Detect which cell encompasses the target text, then output its (X, Y) center coordinate. 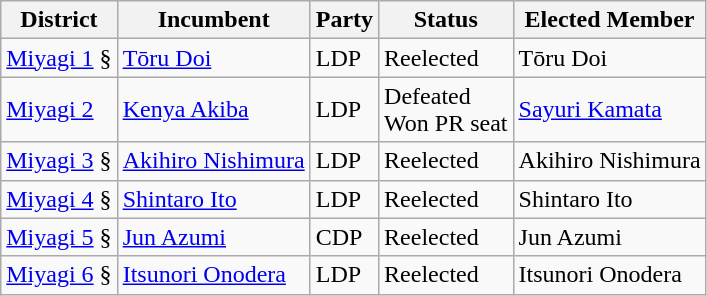
District (59, 20)
DefeatedWon PR seat (446, 110)
Miyagi 4 § (59, 199)
Kenya Akiba (214, 110)
Miyagi 5 § (59, 237)
Elected Member (610, 20)
CDP (344, 237)
Miyagi 3 § (59, 161)
Miyagi 2 (59, 110)
Party (344, 20)
Incumbent (214, 20)
Miyagi 1 § (59, 58)
Miyagi 6 § (59, 275)
Sayuri Kamata (610, 110)
Status (446, 20)
